Return the [x, y] coordinate for the center point of the cell that contains the specified text.  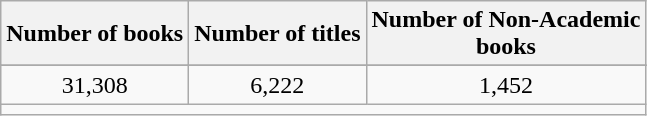
Number of books [95, 34]
Number of titles [278, 34]
1,452 [506, 85]
6,222 [278, 85]
Number of Non-Academicbooks [506, 34]
31,308 [95, 85]
